Find where the given text appears and provide that cell's center as (X, Y) coordinate. 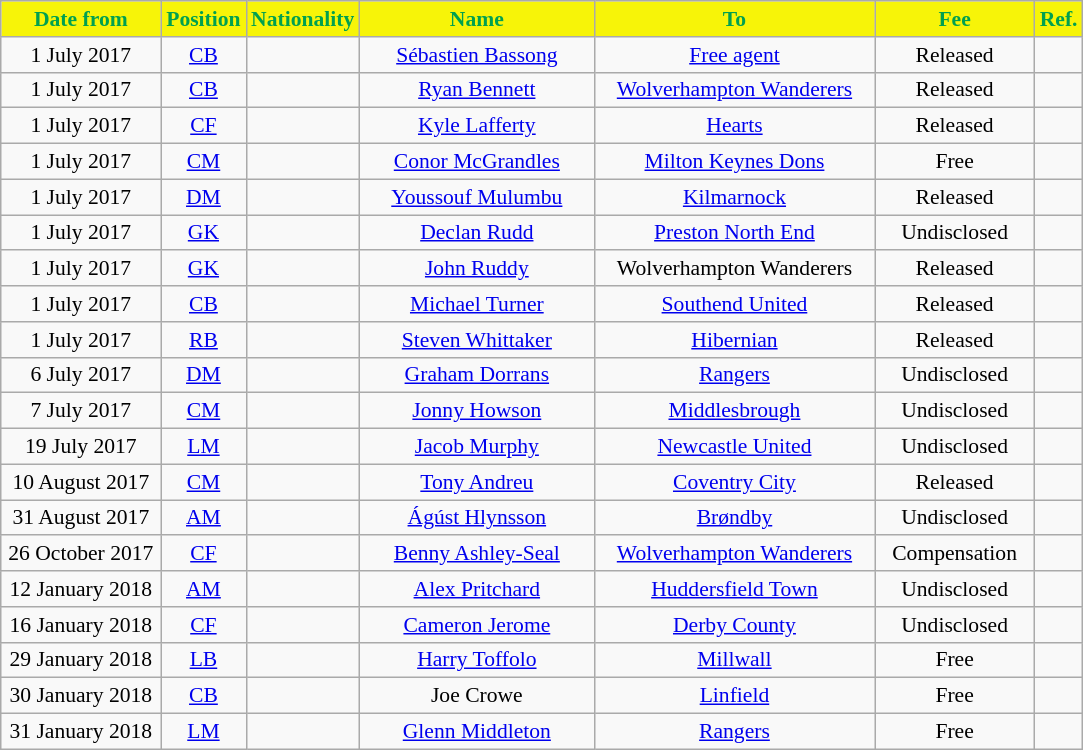
Coventry City (734, 482)
Jonny Howson (476, 411)
RB (204, 340)
Ref. (1059, 19)
Graham Dorrans (476, 375)
Newcastle United (734, 447)
Youssouf Mulumbu (476, 197)
Middlesbrough (734, 411)
Linfield (734, 696)
Milton Keynes Dons (734, 162)
12 January 2018 (81, 589)
Position (204, 19)
Glenn Middleton (476, 732)
Sébastien Bassong (476, 55)
Ryan Bennett (476, 90)
Conor McGrandles (476, 162)
Michael Turner (476, 304)
To (734, 19)
Preston North End (734, 233)
Name (476, 19)
16 January 2018 (81, 625)
Millwall (734, 660)
Tony Andreu (476, 482)
Kyle Lafferty (476, 126)
Cameron Jerome (476, 625)
Harry Toffolo (476, 660)
John Ruddy (476, 269)
10 August 2017 (81, 482)
Hibernian (734, 340)
Fee (955, 19)
31 August 2017 (81, 518)
Brøndby (734, 518)
Joe Crowe (476, 696)
Benny Ashley-Seal (476, 554)
6 July 2017 (81, 375)
29 January 2018 (81, 660)
26 October 2017 (81, 554)
Jacob Murphy (476, 447)
Southend United (734, 304)
31 January 2018 (81, 732)
Huddersfield Town (734, 589)
Steven Whittaker (476, 340)
Declan Rudd (476, 233)
Ágúst Hlynsson (476, 518)
30 January 2018 (81, 696)
7 July 2017 (81, 411)
Kilmarnock (734, 197)
Nationality (302, 19)
Hearts (734, 126)
19 July 2017 (81, 447)
LB (204, 660)
Compensation (955, 554)
Free agent (734, 55)
Date from (81, 19)
Alex Pritchard (476, 589)
Derby County (734, 625)
